Determine the (x, y) coordinate at the center of the cell enclosing the given text.  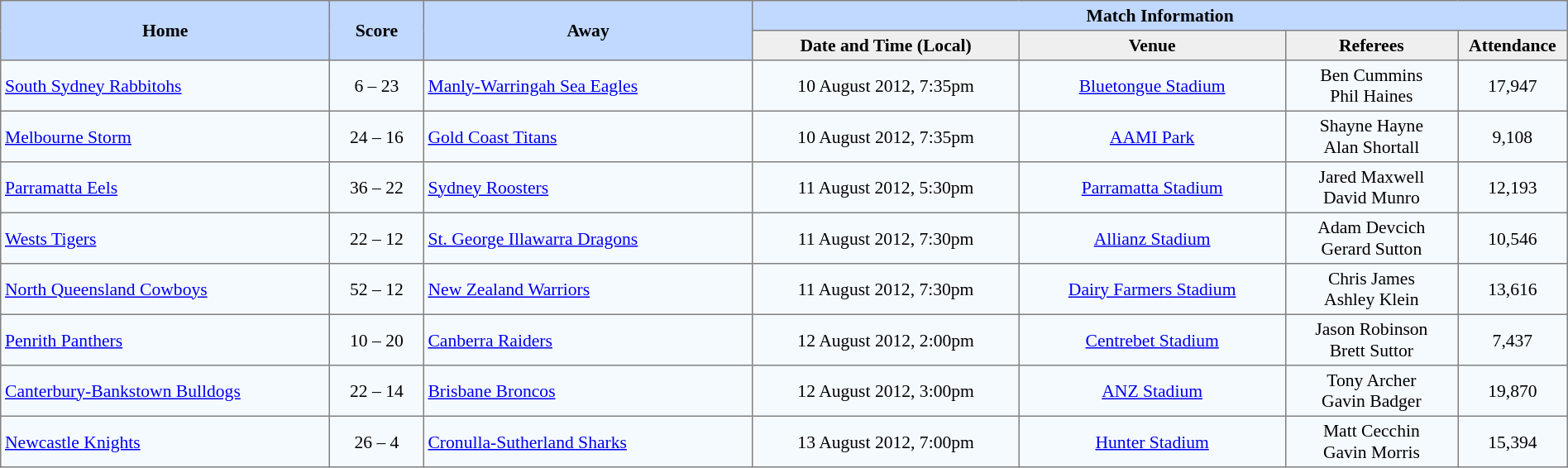
Sydney Roosters (588, 188)
13 August 2012, 7:00pm (886, 442)
22 – 14 (377, 391)
9,108 (1513, 136)
Melbourne Storm (165, 136)
Score (377, 31)
Parramatta Stadium (1152, 188)
New Zealand Warriors (588, 289)
7,437 (1513, 340)
North Queensland Cowboys (165, 289)
Match Information (1159, 16)
52 – 12 (377, 289)
Manly-Warringah Sea Eagles (588, 86)
17,947 (1513, 86)
Dairy Farmers Stadium (1152, 289)
12,193 (1513, 188)
Allianz Stadium (1152, 238)
St. George Illawarra Dragons (588, 238)
11 August 2012, 5:30pm (886, 188)
Matt Cecchin Gavin Morris (1371, 442)
22 – 12 (377, 238)
Canberra Raiders (588, 340)
6 – 23 (377, 86)
Parramatta Eels (165, 188)
Attendance (1513, 45)
Adam Devcich Gerard Sutton (1371, 238)
12 August 2012, 2:00pm (886, 340)
Chris James Ashley Klein (1371, 289)
Shayne Hayne Alan Shortall (1371, 136)
24 – 16 (377, 136)
13,616 (1513, 289)
Brisbane Broncos (588, 391)
Ben Cummins Phil Haines (1371, 86)
AAMI Park (1152, 136)
Jason Robinson Brett Suttor (1371, 340)
Away (588, 31)
26 – 4 (377, 442)
Bluetongue Stadium (1152, 86)
36 – 22 (377, 188)
Penrith Panthers (165, 340)
South Sydney Rabbitohs (165, 86)
ANZ Stadium (1152, 391)
Cronulla-Sutherland Sharks (588, 442)
Gold Coast Titans (588, 136)
Tony Archer Gavin Badger (1371, 391)
Venue (1152, 45)
Newcastle Knights (165, 442)
Jared Maxwell David Munro (1371, 188)
10 – 20 (377, 340)
Wests Tigers (165, 238)
19,870 (1513, 391)
12 August 2012, 3:00pm (886, 391)
15,394 (1513, 442)
Canterbury-Bankstown Bulldogs (165, 391)
10,546 (1513, 238)
Referees (1371, 45)
Hunter Stadium (1152, 442)
Home (165, 31)
Centrebet Stadium (1152, 340)
Date and Time (Local) (886, 45)
